Capture the cell that displays the provided text and extract its [X, Y] central coordinate. 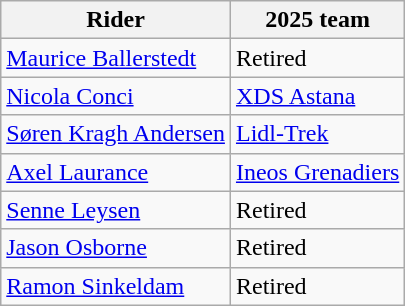
Ineos Grenadiers [317, 172]
Rider [116, 20]
Maurice Ballerstedt [116, 58]
XDS Astana [317, 96]
2025 team [317, 20]
Ramon Sinkeldam [116, 286]
Søren Kragh Andersen [116, 134]
Senne Leysen [116, 210]
Lidl-Trek [317, 134]
Nicola Conci [116, 96]
Axel Laurance [116, 172]
Jason Osborne [116, 248]
